Provide the [X, Y] coordinate of the cell's center where the given text is located.  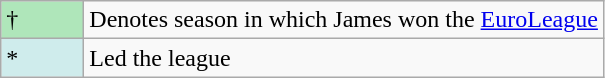
Led the league [344, 58]
* [42, 58]
Denotes season in which James won the EuroLeague [344, 20]
† [42, 20]
